Output the (X, Y) coordinate of the center of the cell containing the given text.  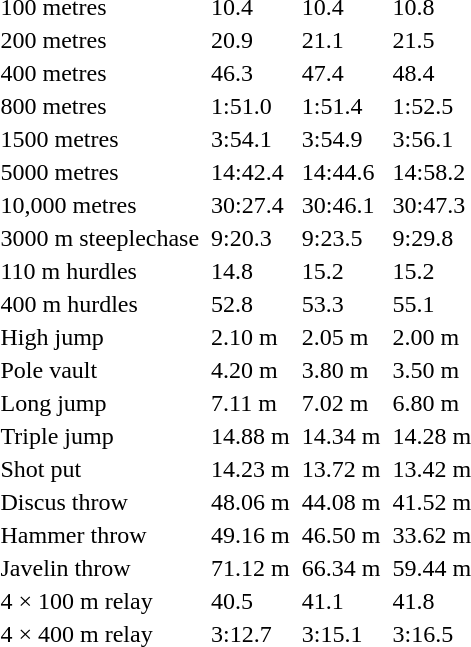
53.3 (341, 304)
30:27.4 (251, 205)
13.72 m (341, 469)
14.23 m (251, 469)
14.88 m (251, 436)
7.02 m (341, 403)
66.34 m (341, 568)
30:46.1 (341, 205)
44.08 m (341, 502)
52.8 (251, 304)
71.12 m (251, 568)
15.2 (341, 271)
46.3 (251, 73)
2.05 m (341, 337)
14.34 m (341, 436)
3:54.1 (251, 139)
14:42.4 (251, 172)
4.20 m (251, 370)
9:23.5 (341, 238)
1:51.0 (251, 106)
1:51.4 (341, 106)
41.1 (341, 601)
2.10 m (251, 337)
3:54.9 (341, 139)
40.5 (251, 601)
49.16 m (251, 535)
14:44.6 (341, 172)
9:20.3 (251, 238)
21.1 (341, 40)
48.06 m (251, 502)
14.8 (251, 271)
47.4 (341, 73)
3.80 m (341, 370)
46.50 m (341, 535)
20.9 (251, 40)
7.11 m (251, 403)
